Identify which cell holds the provided text, then report its (X, Y) central coordinate. 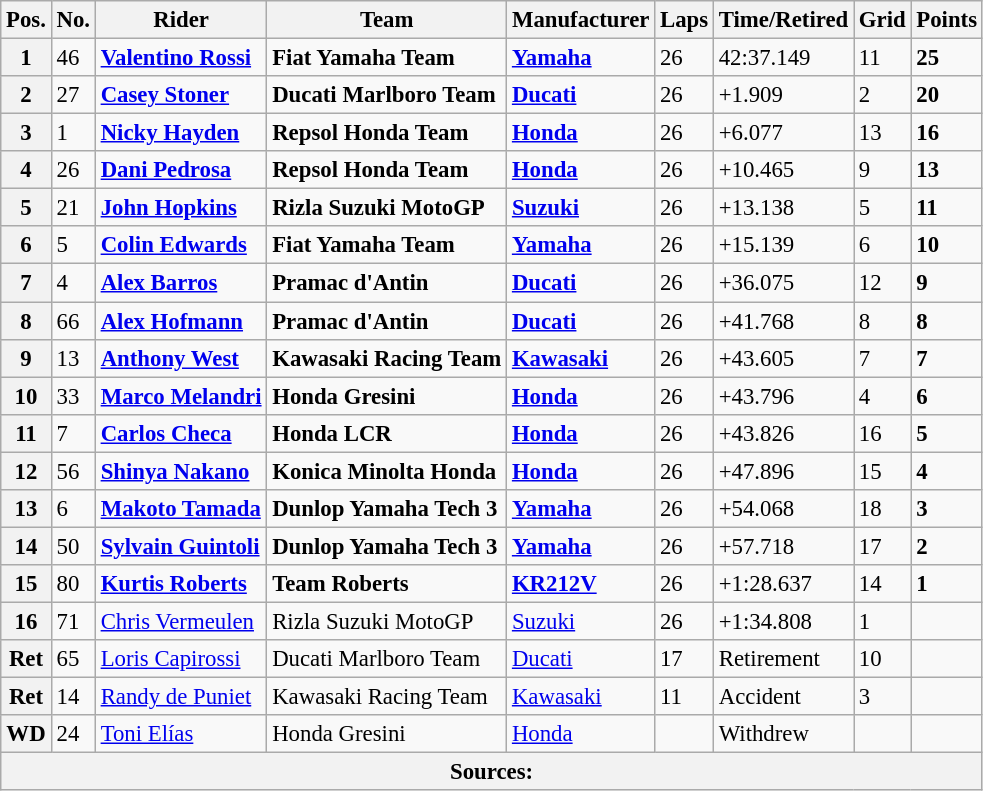
21 (73, 208)
+10.465 (783, 170)
Toni Elías (181, 734)
WD (26, 734)
Sylvain Guintoli (181, 546)
+36.075 (783, 283)
+43.796 (783, 396)
Points (946, 20)
Alex Hofmann (181, 321)
No. (73, 20)
+15.139 (783, 245)
50 (73, 546)
+43.826 (783, 433)
Anthony West (181, 358)
Dani Pedrosa (181, 170)
+54.068 (783, 509)
24 (73, 734)
+41.768 (783, 321)
Rider (181, 20)
Makoto Tamada (181, 509)
Time/Retired (783, 20)
Valentino Rossi (181, 58)
+1.909 (783, 95)
80 (73, 584)
Team Roberts (387, 584)
Colin Edwards (181, 245)
+43.605 (783, 358)
25 (946, 58)
42:37.149 (783, 58)
56 (73, 471)
33 (73, 396)
Konica Minolta Honda (387, 471)
Randy de Puniet (181, 697)
+6.077 (783, 133)
20 (946, 95)
Pos. (26, 20)
Manufacturer (581, 20)
Grid (882, 20)
18 (882, 509)
Kurtis Roberts (181, 584)
Withdrew (783, 734)
Chris Vermeulen (181, 621)
27 (73, 95)
KR212V (581, 584)
Nicky Hayden (181, 133)
John Hopkins (181, 208)
Marco Melandri (181, 396)
+13.138 (783, 208)
Team (387, 20)
Loris Capirossi (181, 659)
+1:28.637 (783, 584)
71 (73, 621)
+47.896 (783, 471)
Honda LCR (387, 433)
Alex Barros (181, 283)
+57.718 (783, 546)
Shinya Nakano (181, 471)
46 (73, 58)
Accident (783, 697)
+1:34.808 (783, 621)
Carlos Checa (181, 433)
Casey Stoner (181, 95)
Retirement (783, 659)
Sources: (492, 772)
66 (73, 321)
65 (73, 659)
Laps (684, 20)
